Find where the given text appears and provide that cell's center as [x, y] coordinate. 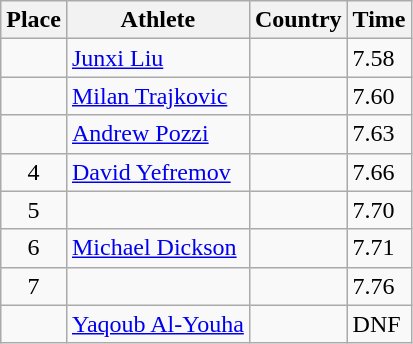
7.58 [379, 58]
7.76 [379, 286]
7.71 [379, 248]
Athlete [158, 20]
Yaqoub Al-Youha [158, 324]
7.60 [379, 96]
5 [34, 210]
6 [34, 248]
Country [298, 20]
7.66 [379, 172]
Time [379, 20]
4 [34, 172]
Junxi Liu [158, 58]
Milan Trajkovic [158, 96]
Place [34, 20]
Andrew Pozzi [158, 134]
7.63 [379, 134]
DNF [379, 324]
David Yefremov [158, 172]
Michael Dickson [158, 248]
7 [34, 286]
7.70 [379, 210]
